Scan for the cell matching the given text and deliver its [x, y] coordinate at center. 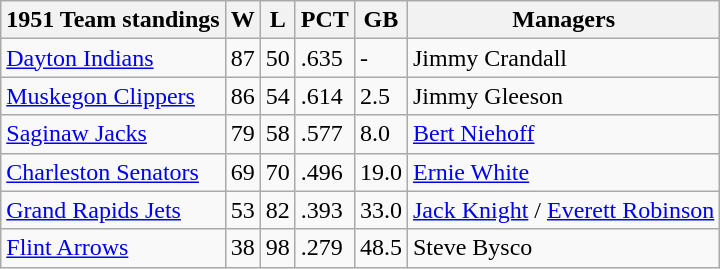
48.5 [380, 248]
2.5 [380, 96]
Charleston Senators [113, 172]
Flint Arrows [113, 248]
82 [278, 210]
PCT [324, 20]
8.0 [380, 134]
1951 Team standings [113, 20]
70 [278, 172]
33.0 [380, 210]
Steve Bysco [563, 248]
Muskegon Clippers [113, 96]
Jimmy Gleeson [563, 96]
.614 [324, 96]
Bert Niehoff [563, 134]
.496 [324, 172]
.635 [324, 58]
19.0 [380, 172]
Ernie White [563, 172]
Saginaw Jacks [113, 134]
87 [242, 58]
Grand Rapids Jets [113, 210]
Jimmy Crandall [563, 58]
54 [278, 96]
38 [242, 248]
L [278, 20]
Dayton Indians [113, 58]
.279 [324, 248]
- [380, 58]
53 [242, 210]
Jack Knight / Everett Robinson [563, 210]
Managers [563, 20]
W [242, 20]
50 [278, 58]
58 [278, 134]
86 [242, 96]
.577 [324, 134]
69 [242, 172]
GB [380, 20]
.393 [324, 210]
98 [278, 248]
79 [242, 134]
